Determine the [x, y] coordinate at the center of the cell enclosing the given text.  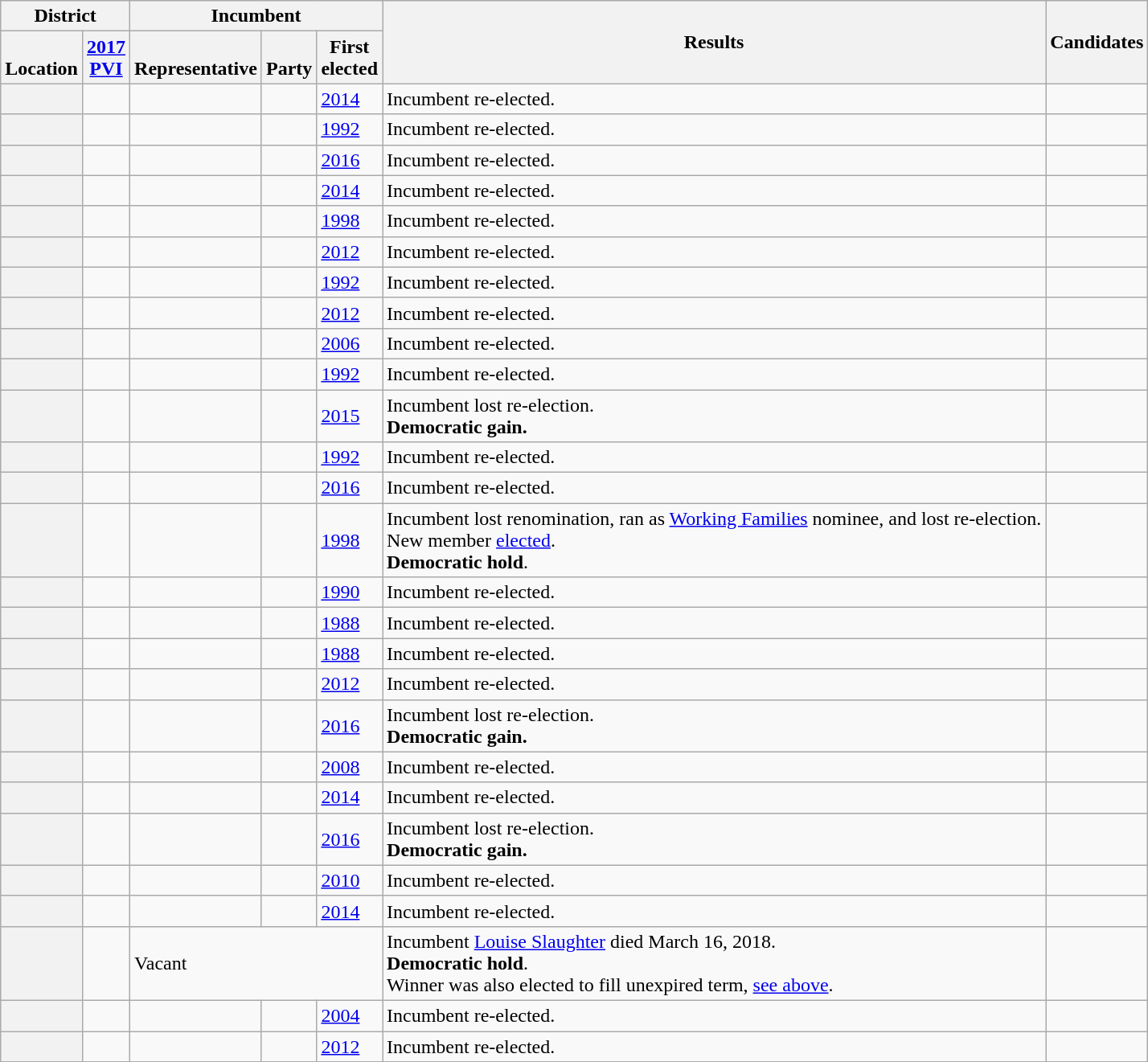
Location [42, 58]
District [66, 16]
2008 [350, 767]
2017PVI [106, 58]
2004 [350, 1015]
Candidates [1097, 42]
Party [289, 58]
2010 [350, 880]
Vacant [256, 963]
Incumbent [256, 16]
Incumbent lost renomination, ran as Working Families nominee, and lost re-election.New member elected.Democratic hold. [714, 540]
Firstelected [350, 58]
Incumbent Louise Slaughter died March 16, 2018.Democratic hold.Winner was also elected to fill unexpired term, see above. [714, 963]
Results [714, 42]
1990 [350, 593]
2015 [350, 415]
2006 [350, 343]
Representative [196, 58]
